Extract the [x, y] coordinate from the center of the cell holding the provided text.  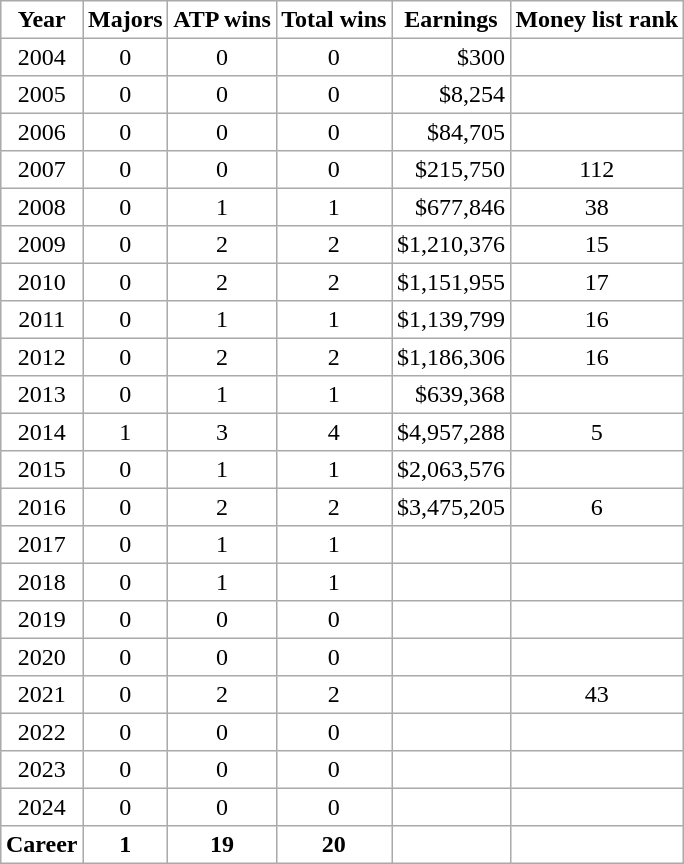
Earnings [451, 20]
2012 [42, 357]
2019 [42, 620]
5 [596, 432]
2021 [42, 695]
$2,063,576 [451, 470]
4 [334, 432]
ATP wins [222, 20]
2004 [42, 57]
$1,210,376 [451, 245]
2022 [42, 732]
$3,475,205 [451, 507]
$84,705 [451, 132]
2005 [42, 95]
Majors [126, 20]
17 [596, 282]
3 [222, 432]
2017 [42, 545]
112 [596, 170]
2013 [42, 395]
2014 [42, 432]
2015 [42, 470]
$4,957,288 [451, 432]
2023 [42, 770]
Money list rank [596, 20]
2010 [42, 282]
$1,151,955 [451, 282]
2018 [42, 582]
$677,846 [451, 207]
2009 [42, 245]
20 [334, 845]
Year [42, 20]
2008 [42, 207]
43 [596, 695]
2024 [42, 807]
2016 [42, 507]
$300 [451, 57]
$8,254 [451, 95]
$1,186,306 [451, 357]
$639,368 [451, 395]
2011 [42, 320]
Total wins [334, 20]
2007 [42, 170]
2020 [42, 657]
6 [596, 507]
38 [596, 207]
Career [42, 845]
$1,139,799 [451, 320]
2006 [42, 132]
19 [222, 845]
$215,750 [451, 170]
15 [596, 245]
